From the cell containing the given text, extract its center point as (x, y) coordinate. 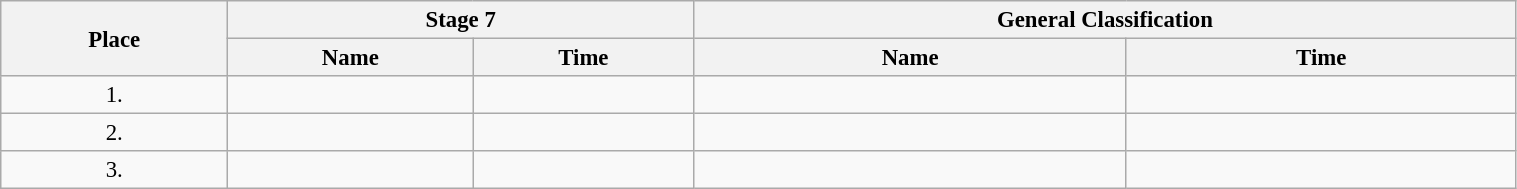
Place (114, 38)
General Classification (1105, 20)
1. (114, 95)
2. (114, 133)
3. (114, 170)
Stage 7 (461, 20)
